Provide the [x, y] coordinate of the cell's center where the given text is located.  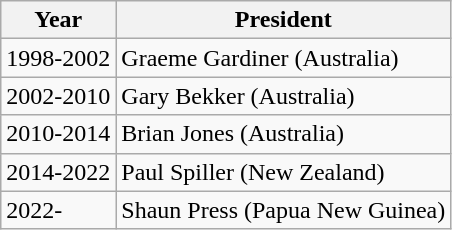
2002-2010 [58, 96]
Paul Spiller (New Zealand) [284, 172]
2014-2022 [58, 172]
2022- [58, 210]
Graeme Gardiner (Australia) [284, 58]
Shaun Press (Papua New Guinea) [284, 210]
Brian Jones (Australia) [284, 134]
1998-2002 [58, 58]
Gary Bekker (Australia) [284, 96]
President [284, 20]
Year [58, 20]
2010-2014 [58, 134]
